For the text-containing cell, return its midpoint in [X, Y] coordinate format. 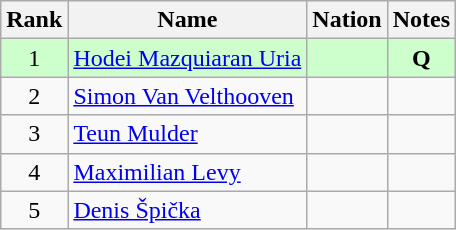
2 [34, 96]
4 [34, 172]
Notes [421, 20]
Name [188, 20]
Denis Špička [188, 210]
Rank [34, 20]
Simon Van Velthooven [188, 96]
5 [34, 210]
Hodei Mazquiaran Uria [188, 58]
3 [34, 134]
1 [34, 58]
Maximilian Levy [188, 172]
Nation [347, 20]
Teun Mulder [188, 134]
Q [421, 58]
